Identify which cell holds the provided text, then report its [X, Y] central coordinate. 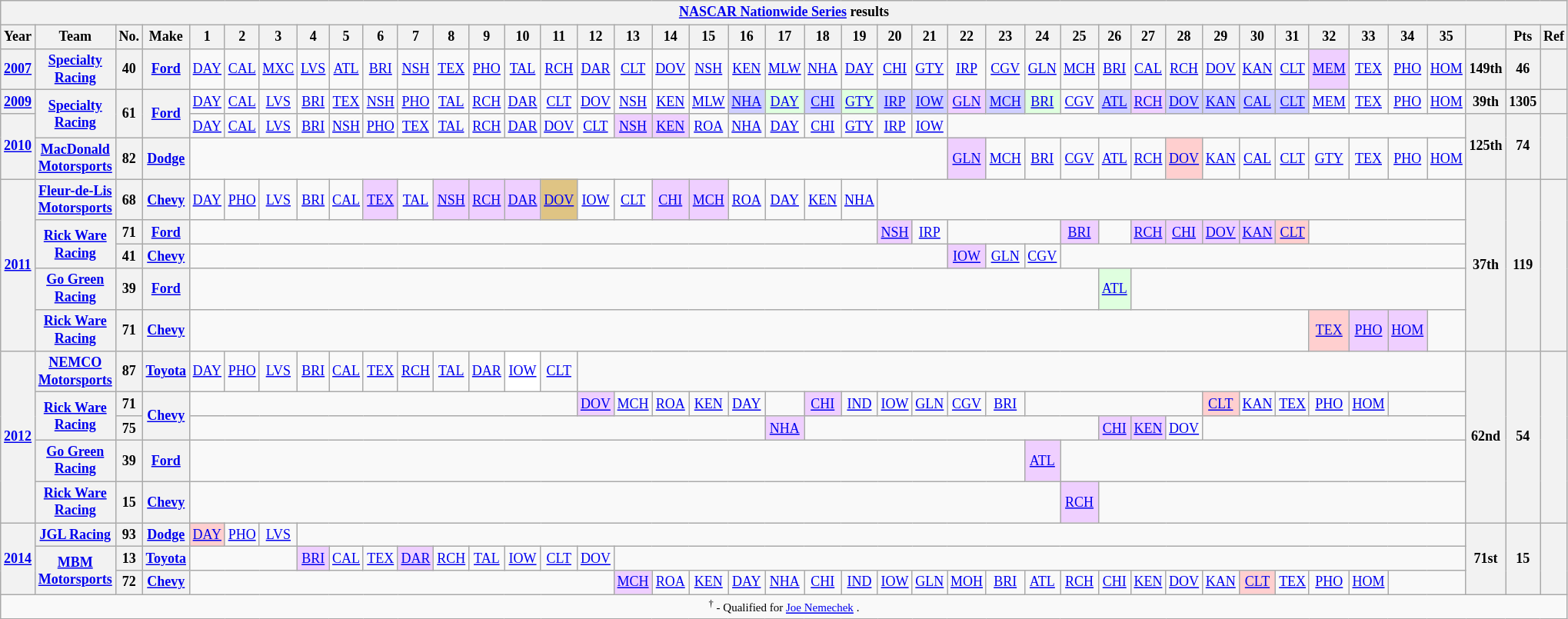
2011 [18, 265]
Team [75, 37]
MOH [967, 583]
4 [314, 37]
2007 [18, 69]
74 [1523, 146]
30 [1257, 37]
87 [129, 371]
3 [278, 37]
72 [129, 583]
62nd [1486, 437]
2012 [18, 437]
MacDonald Motorsports [75, 158]
61 [129, 114]
7 [415, 37]
37th [1486, 265]
Make [166, 37]
NASCAR Nationwide Series results [784, 12]
33 [1369, 37]
9 [488, 37]
Ref [1554, 37]
149th [1486, 69]
11 [559, 37]
MXC [278, 69]
35 [1447, 37]
16 [747, 37]
8 [451, 37]
71st [1486, 559]
Pts [1523, 37]
Fleur-de-Lis Motorsports [75, 200]
125th [1486, 146]
5 [346, 37]
25 [1080, 37]
75 [129, 428]
24 [1043, 37]
1 [207, 37]
29 [1220, 37]
26 [1114, 37]
40 [129, 69]
39th [1486, 102]
1305 [1523, 102]
12 [596, 37]
† - Qualified for Joe Nemechek . [784, 607]
Year [18, 37]
41 [129, 257]
28 [1184, 37]
54 [1523, 437]
20 [895, 37]
32 [1329, 37]
22 [967, 37]
6 [380, 37]
MBM Motorsports [75, 571]
NEMCO Motorsports [75, 371]
2 [241, 37]
34 [1407, 37]
93 [129, 535]
No. [129, 37]
10 [523, 37]
46 [1523, 69]
21 [930, 37]
119 [1523, 265]
23 [1005, 37]
JGL Racing [75, 535]
27 [1148, 37]
68 [129, 200]
2009 [18, 102]
2014 [18, 559]
18 [823, 37]
14 [671, 37]
82 [129, 158]
2010 [18, 146]
19 [860, 37]
31 [1293, 37]
17 [784, 37]
